For the text-containing cell, return its midpoint in [X, Y] coordinate format. 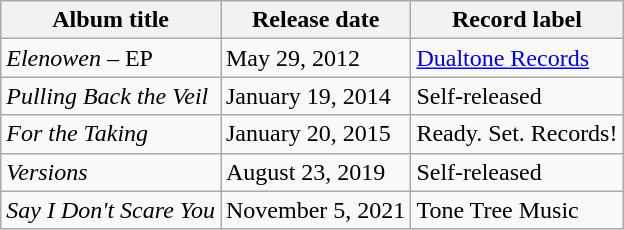
January 20, 2015 [315, 134]
Say I Don't Scare You [111, 210]
Elenowen – EP [111, 58]
Ready. Set. Records! [517, 134]
Pulling Back the Veil [111, 96]
Versions [111, 172]
Tone Tree Music [517, 210]
For the Taking [111, 134]
Dualtone Records [517, 58]
Record label [517, 20]
Release date [315, 20]
Album title [111, 20]
January 19, 2014 [315, 96]
August 23, 2019 [315, 172]
May 29, 2012 [315, 58]
November 5, 2021 [315, 210]
